Return the (x, y) coordinate for the center point of the cell that contains the specified text.  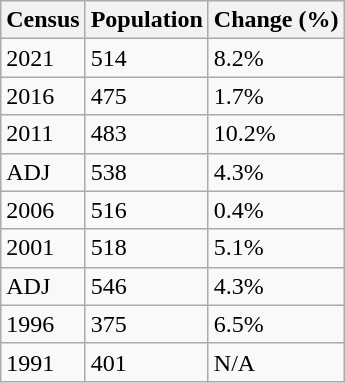
8.2% (276, 58)
1996 (43, 324)
10.2% (276, 134)
6.5% (276, 324)
401 (146, 362)
Population (146, 20)
514 (146, 58)
2001 (43, 248)
5.1% (276, 248)
518 (146, 248)
2016 (43, 96)
2021 (43, 58)
2006 (43, 210)
1.7% (276, 96)
2011 (43, 134)
N/A (276, 362)
375 (146, 324)
475 (146, 96)
483 (146, 134)
Census (43, 20)
516 (146, 210)
1991 (43, 362)
0.4% (276, 210)
Change (%) (276, 20)
546 (146, 286)
538 (146, 172)
